Determine the (x, y) coordinate at the center of the cell enclosing the given text.  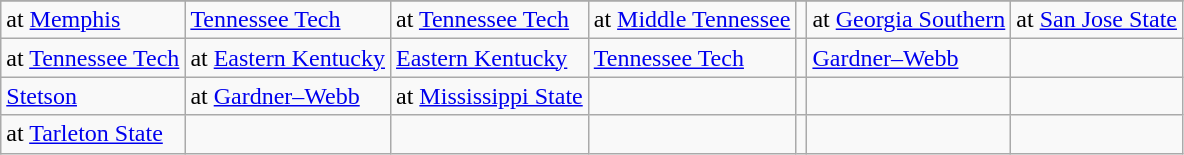
at Mississippi State (490, 96)
at San Jose State (1097, 20)
at Gardner–Webb (288, 96)
Gardner–Webb (909, 58)
at Memphis (93, 20)
at Georgia Southern (909, 20)
at Tarleton State (93, 134)
Eastern Kentucky (490, 58)
Stetson (93, 96)
at Eastern Kentucky (288, 58)
at Middle Tennessee (692, 20)
